Identify which cell holds the provided text, then report its (x, y) central coordinate. 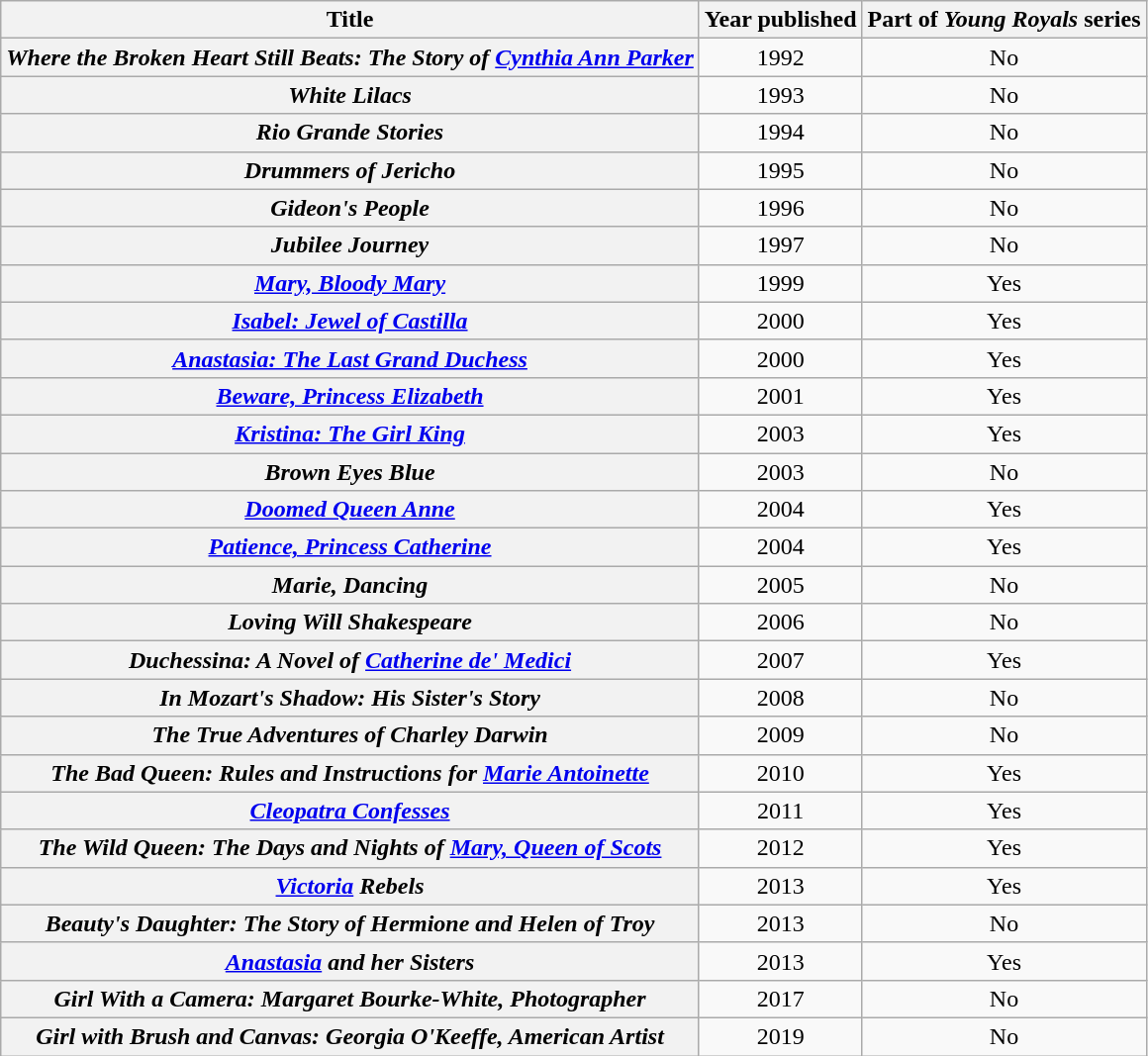
2006 (780, 623)
Girl with Brush and Canvas: Georgia O'Keeffe, American Artist (350, 1036)
Loving Will Shakespeare (350, 623)
Drummers of Jericho (350, 170)
Doomed Queen Anne (350, 510)
2005 (780, 585)
Gideon's People (350, 208)
The True Adventures of Charley Darwin (350, 735)
2017 (780, 999)
Cleopatra Confesses (350, 811)
Title (350, 20)
Victoria Rebels (350, 886)
Duchessina: A Novel of Catherine de' Medici (350, 660)
1992 (780, 57)
1993 (780, 95)
Patience, Princess Catherine (350, 547)
White Lilacs (350, 95)
Anastasia: The Last Grand Duchess (350, 358)
1997 (780, 245)
Beauty's Daughter: The Story of Hermione and Helen of Troy (350, 923)
Rio Grande Stories (350, 133)
2007 (780, 660)
2011 (780, 811)
The Wild Queen: The Days and Nights of Mary, Queen of Scots (350, 848)
Jubilee Journey (350, 245)
Where the Broken Heart Still Beats: The Story of Cynthia Ann Parker (350, 57)
2019 (780, 1036)
1999 (780, 283)
2001 (780, 396)
In Mozart's Shadow: His Sister's Story (350, 698)
2009 (780, 735)
Mary, Bloody Mary (350, 283)
Beware, Princess Elizabeth (350, 396)
Part of Young Royals series (1004, 20)
2008 (780, 698)
1996 (780, 208)
Kristina: The Girl King (350, 433)
2012 (780, 848)
Brown Eyes Blue (350, 472)
Year published (780, 20)
1994 (780, 133)
Girl With a Camera: Margaret Bourke-White, Photographer (350, 999)
The Bad Queen: Rules and Instructions for Marie Antoinette (350, 773)
1995 (780, 170)
Anastasia and her Sisters (350, 961)
2010 (780, 773)
Isabel: Jewel of Castilla (350, 321)
Marie, Dancing (350, 585)
